Search for the cell housing the specified text and yield its [x, y] center coordinate. 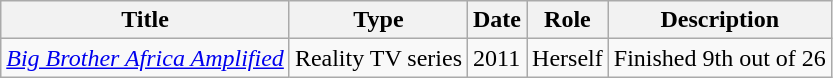
2011 [498, 58]
Reality TV series [378, 58]
Date [498, 20]
Role [568, 20]
Finished 9th out of 26 [720, 58]
Title [146, 20]
Herself [568, 58]
Big Brother Africa Amplified [146, 58]
Description [720, 20]
Type [378, 20]
